Output the [x, y] coordinate of the center of the cell containing the given text.  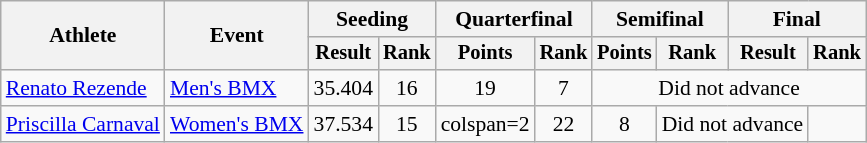
Seeding [372, 19]
Women's BMX [237, 124]
Athlete [83, 36]
Final [797, 19]
35.404 [344, 88]
Quarterfinal [514, 19]
8 [624, 124]
7 [564, 88]
Renato Rezende [83, 88]
Semifinal [660, 19]
19 [486, 88]
15 [407, 124]
Men's BMX [237, 88]
37.534 [344, 124]
colspan=2 [486, 124]
Event [237, 36]
Priscilla Carnaval [83, 124]
22 [564, 124]
16 [407, 88]
